Scan for the cell matching the given text and deliver its [x, y] coordinate at center. 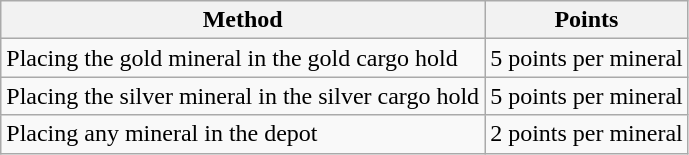
Method [243, 20]
Placing any mineral in the depot [243, 134]
Placing the silver mineral in the silver cargo hold [243, 96]
2 points per mineral [587, 134]
Placing the gold mineral in the gold cargo hold [243, 58]
Points [587, 20]
